From the cell containing the given text, extract its center point as (X, Y) coordinate. 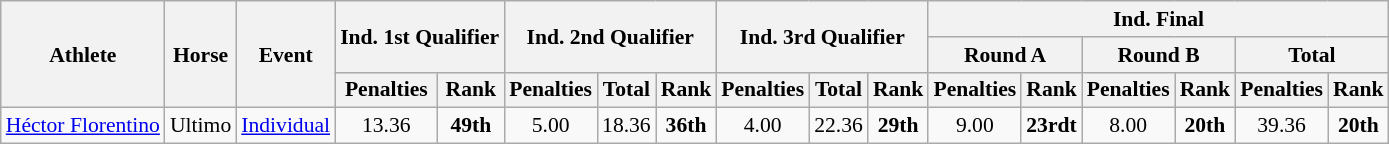
4.00 (762, 126)
39.36 (1282, 126)
Event (286, 54)
Horse (200, 54)
Ind. 3rd Qualifier (822, 36)
9.00 (974, 126)
8.00 (1128, 126)
Ind. 1st Qualifier (420, 36)
Athlete (83, 54)
36th (686, 126)
Ind. 2nd Qualifier (610, 36)
Round B (1158, 55)
Héctor Florentino (83, 126)
Individual (286, 126)
5.00 (550, 126)
49th (470, 126)
Ind. Final (1158, 19)
18.36 (626, 126)
Round A (1004, 55)
22.36 (838, 126)
29th (898, 126)
Ultimo (200, 126)
23rdt (1052, 126)
13.36 (386, 126)
